Provide the [X, Y] coordinate of the cell's center where the given text is located.  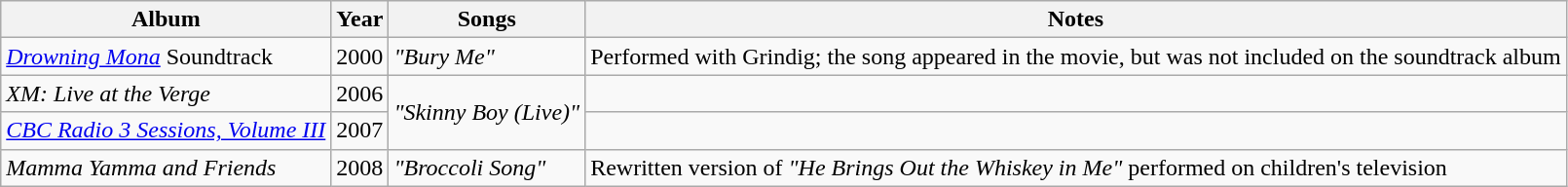
2007 [360, 131]
Rewritten version of "He Brings Out the Whiskey in Me" performed on children's television [1076, 168]
"Bury Me" [487, 56]
Year [360, 19]
2006 [360, 93]
Songs [487, 19]
2000 [360, 56]
Album [166, 19]
Drowning Mona Soundtrack [166, 56]
XM: Live at the Verge [166, 93]
Notes [1076, 19]
CBC Radio 3 Sessions, Volume III [166, 131]
Performed with Grindig; the song appeared in the movie, but was not included on the soundtrack album [1076, 56]
"Broccoli Song" [487, 168]
2008 [360, 168]
Mamma Yamma and Friends [166, 168]
"Skinny Boy (Live)" [487, 112]
